Identify which cell holds the provided text, then report its (x, y) central coordinate. 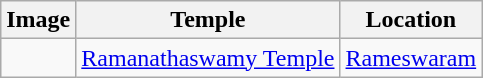
Image (38, 20)
Ramanathaswamy Temple (208, 58)
Temple (208, 20)
Rameswaram (411, 58)
Location (411, 20)
